Identify which cell holds the provided text, then report its (X, Y) central coordinate. 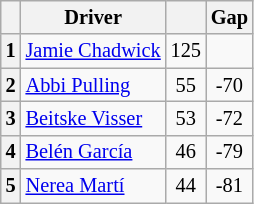
53 (186, 118)
1 (11, 51)
-81 (230, 186)
-72 (230, 118)
4 (11, 152)
Abbi Pulling (94, 85)
-70 (230, 85)
-79 (230, 152)
125 (186, 51)
Belén García (94, 152)
Nerea Martí (94, 186)
Driver (94, 17)
Beitske Visser (94, 118)
3 (11, 118)
44 (186, 186)
2 (11, 85)
55 (186, 85)
Gap (230, 17)
46 (186, 152)
Jamie Chadwick (94, 51)
5 (11, 186)
